Provide the [X, Y] coordinate of the cell's center where the given text is located.  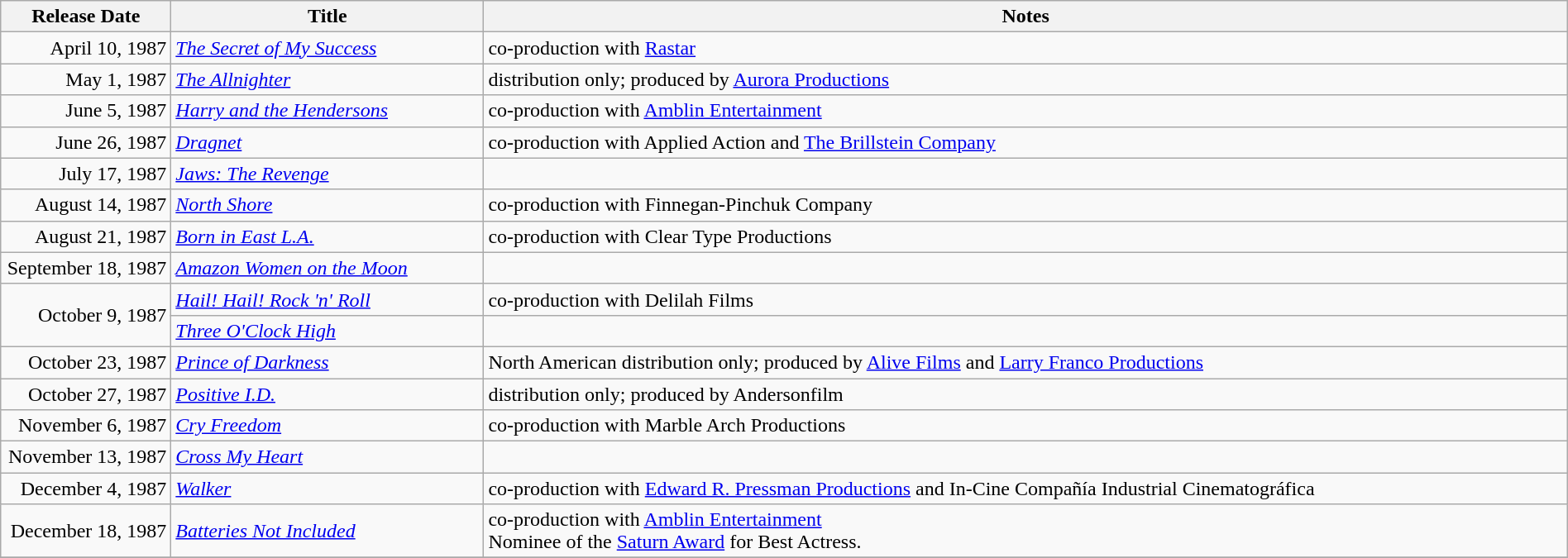
Title [327, 17]
Dragnet [327, 142]
Cross My Heart [327, 457]
co-production with Finnegan-Pinchuk Company [1025, 205]
Prince of Darkness [327, 362]
Amazon Women on the Moon [327, 268]
Cry Freedom [327, 426]
The Allnighter [327, 79]
North Shore [327, 205]
October 23, 1987 [86, 362]
Three O'Clock High [327, 331]
co-production with Marble Arch Productions [1025, 426]
co-production with Applied Action and The Brillstein Company [1025, 142]
Harry and the Hendersons [327, 111]
distribution only; produced by Andersonfilm [1025, 394]
co-production with Amblin Entertainment [1025, 111]
Release Date [86, 17]
December 4, 1987 [86, 489]
November 6, 1987 [86, 426]
Hail! Hail! Rock 'n' Roll [327, 299]
August 21, 1987 [86, 236]
co-production with Edward R. Pressman Productions and In-Cine Compañía Industrial Cinematográfica [1025, 489]
October 27, 1987 [86, 394]
co-production with Rastar [1025, 48]
September 18, 1987 [86, 268]
October 9, 1987 [86, 315]
Jaws: The Revenge [327, 174]
co-production with Amblin EntertainmentNominee of the Saturn Award for Best Actress. [1025, 531]
June 26, 1987 [86, 142]
Born in East L.A. [327, 236]
Notes [1025, 17]
December 18, 1987 [86, 531]
November 13, 1987 [86, 457]
Walker [327, 489]
distribution only; produced by Aurora Productions [1025, 79]
July 17, 1987 [86, 174]
Batteries Not Included [327, 531]
co-production with Delilah Films [1025, 299]
co-production with Clear Type Productions [1025, 236]
North American distribution only; produced by Alive Films and Larry Franco Productions [1025, 362]
May 1, 1987 [86, 79]
Positive I.D. [327, 394]
The Secret of My Success [327, 48]
June 5, 1987 [86, 111]
April 10, 1987 [86, 48]
August 14, 1987 [86, 205]
